Capture the cell that displays the provided text and extract its (x, y) central coordinate. 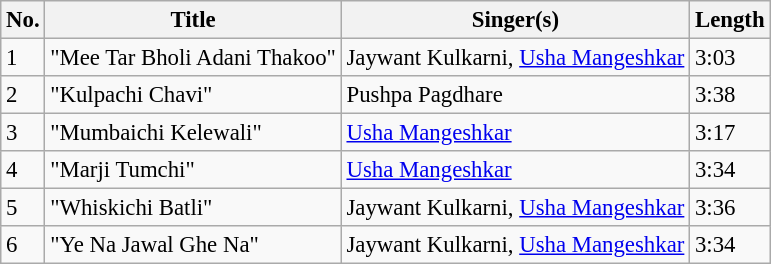
"Kulpachi Chavi" (193, 95)
"Mumbaichi Kelewali" (193, 133)
2 (23, 95)
5 (23, 208)
3:38 (730, 95)
"Whiskichi Batli" (193, 208)
No. (23, 20)
"Marji Tumchi" (193, 170)
4 (23, 170)
1 (23, 58)
"Ye Na Jawal Ghe Na" (193, 245)
3:03 (730, 58)
Pushpa Pagdhare (515, 95)
3:17 (730, 133)
3 (23, 133)
3:36 (730, 208)
6 (23, 245)
Singer(s) (515, 20)
"Mee Tar Bholi Adani Thakoo" (193, 58)
Title (193, 20)
Length (730, 20)
